Extract the [x, y] coordinate from the center of the cell holding the provided text.  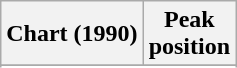
Peakposition [189, 34]
Chart (1990) [72, 34]
